Output the [x, y] coordinate of the center of the cell containing the given text.  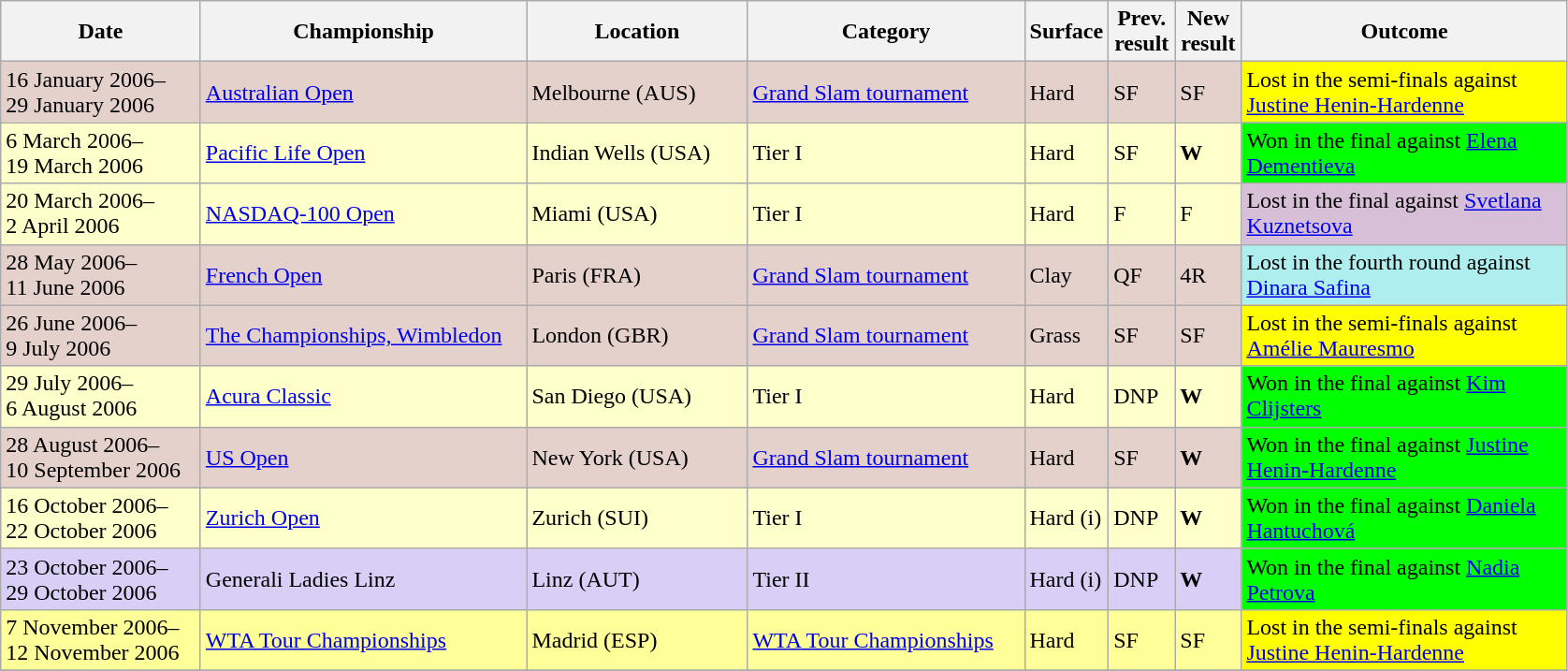
16 January 2006–29 January 2006 [101, 92]
Category [886, 32]
Lost in the final against Svetlana Kuznetsova [1405, 213]
Melbourne (AUS) [637, 92]
US Open [363, 457]
Paris (FRA) [637, 275]
New York (USA) [637, 457]
New result [1209, 32]
Linz (AUT) [637, 578]
4R [1209, 275]
Won in the final against Kim Clijsters [1405, 397]
San Diego (USA) [637, 397]
28 May 2006–11 June 2006 [101, 275]
Miami (USA) [637, 213]
Zurich Open [363, 518]
Generali Ladies Linz [363, 578]
London (GBR) [637, 335]
6 March 2006–19 March 2006 [101, 153]
The Championships, Wimbledon [363, 335]
Acura Classic [363, 397]
Clay [1067, 275]
29 July 2006–6 August 2006 [101, 397]
Location [637, 32]
Championship [363, 32]
28 August 2006–10 September 2006 [101, 457]
Lost in the fourth round against Dinara Safina [1405, 275]
QF [1141, 275]
Surface [1067, 32]
23 October 2006–29 October 2006 [101, 578]
Zurich (SUI) [637, 518]
Tier II [886, 578]
French Open [363, 275]
Lost in the semi-finals against Amélie Mauresmo [1405, 335]
Outcome [1405, 32]
Won in the final against Elena Dementieva [1405, 153]
7 November 2006–12 November 2006 [101, 640]
16 October 2006–22 October 2006 [101, 518]
Australian Open [363, 92]
20 March 2006–2 April 2006 [101, 213]
Won in the final against Nadia Petrova [1405, 578]
Indian Wells (USA) [637, 153]
NASDAQ-100 Open [363, 213]
Pacific Life Open [363, 153]
26 June 2006–9 July 2006 [101, 335]
Won in the final against Justine Henin-Hardenne [1405, 457]
Grass [1067, 335]
Won in the final against Daniela Hantuchová [1405, 518]
Madrid (ESP) [637, 640]
Date [101, 32]
Prev. result [1141, 32]
